Output the (X, Y) coordinate of the center of the cell containing the given text.  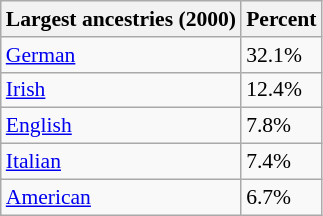
12.4% (281, 90)
Percent (281, 19)
7.4% (281, 162)
German (121, 55)
Largest ancestries (2000) (121, 19)
American (121, 197)
7.8% (281, 126)
32.1% (281, 55)
Italian (121, 162)
Irish (121, 90)
English (121, 126)
6.7% (281, 197)
